Output the (X, Y) coordinate of the center of the cell containing the given text.  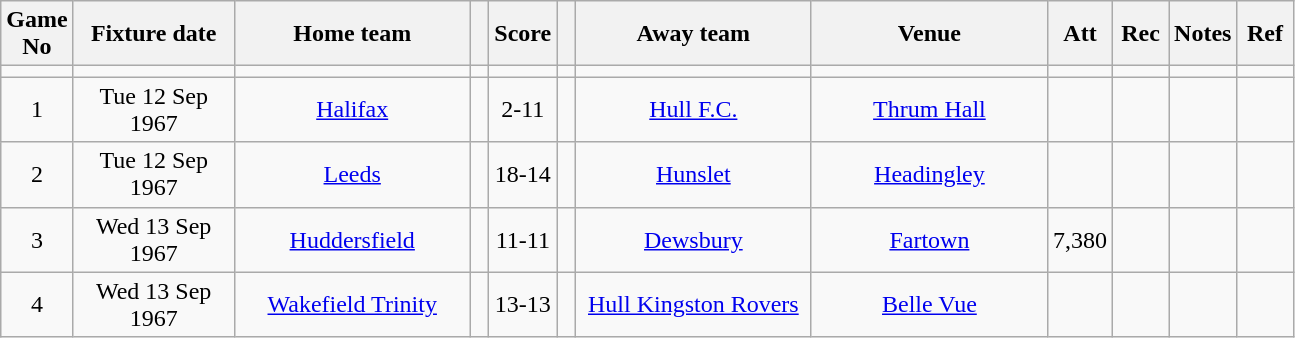
Notes (1203, 34)
4 (37, 304)
Hull Kingston Rovers (693, 304)
Halifax (352, 110)
13-13 (523, 304)
Leeds (352, 174)
Game No (37, 34)
Hull F.C. (693, 110)
Belle Vue (929, 304)
2 (37, 174)
Fartown (929, 240)
Thrum Hall (929, 110)
Att (1080, 34)
Away team (693, 34)
1 (37, 110)
7,380 (1080, 240)
3 (37, 240)
2-11 (523, 110)
Ref (1265, 34)
Fixture date (154, 34)
Rec (1141, 34)
Score (523, 34)
Wakefield Trinity (352, 304)
18-14 (523, 174)
11-11 (523, 240)
Home team (352, 34)
Dewsbury (693, 240)
Venue (929, 34)
Huddersfield (352, 240)
Hunslet (693, 174)
Headingley (929, 174)
